Identify which cell holds the provided text, then report its [X, Y] central coordinate. 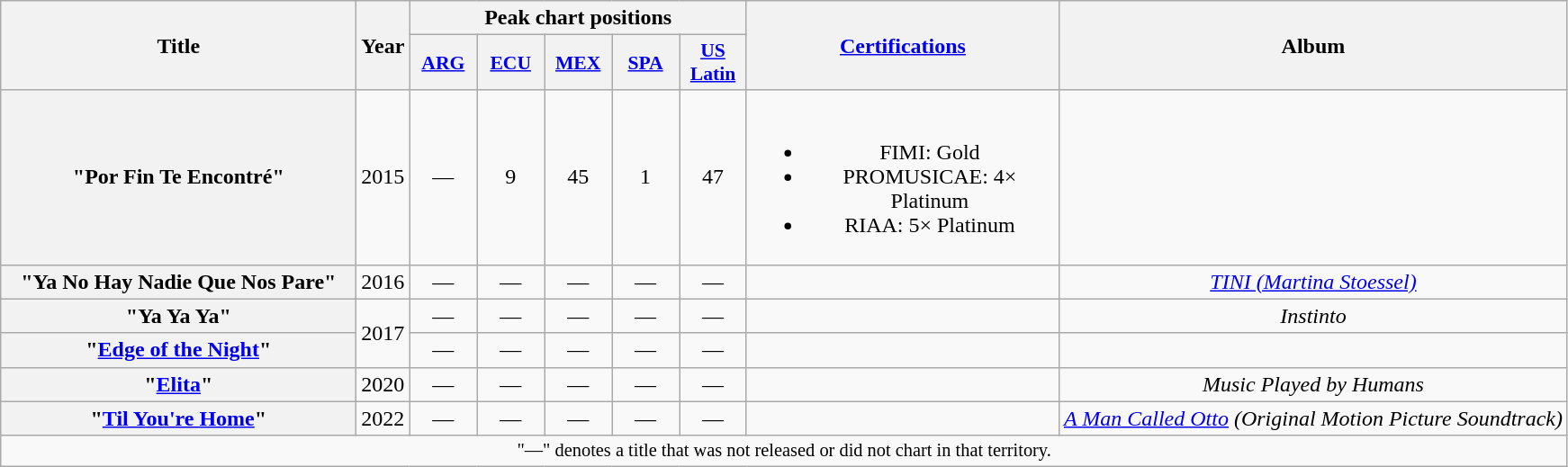
Title [178, 45]
Year [383, 45]
"Edge of the Night" [178, 350]
ARG [443, 63]
Instinto [1312, 316]
Album [1312, 45]
ECU [511, 63]
Certifications [902, 45]
2015 [383, 177]
"—" denotes a title that was not released or did not chart in that territory. [785, 451]
2017 [383, 333]
MEX [578, 63]
"Til You're Home" [178, 418]
2020 [383, 384]
"Elita" [178, 384]
USLatin [713, 63]
Music Played by Humans [1312, 384]
9 [511, 177]
45 [578, 177]
1 [646, 177]
"Ya No Hay Nadie Que Nos Pare" [178, 282]
"Ya Ya Ya" [178, 316]
47 [713, 177]
A Man Called Otto (Original Motion Picture Soundtrack) [1312, 418]
SPA [646, 63]
FIMI: GoldPROMUSICAE: 4× PlatinumRIAA: 5× Platinum [902, 177]
2016 [383, 282]
"Por Fin Te Encontré" [178, 177]
2022 [383, 418]
TINI (Martina Stoessel) [1312, 282]
Peak chart positions [578, 18]
